Locate the cell with the specified text and output its (X, Y) center coordinate. 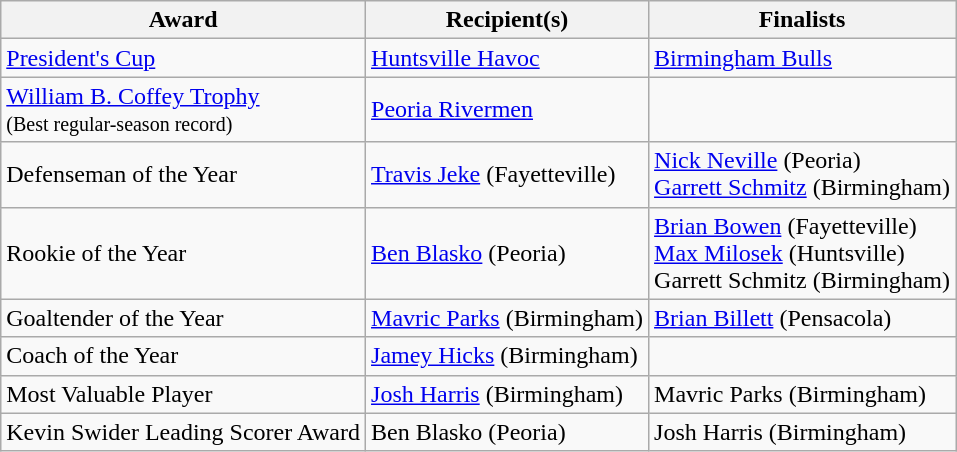
Defenseman of the Year (184, 174)
Kevin Swider Leading Scorer Award (184, 432)
Peoria Rivermen (508, 110)
Recipient(s) (508, 20)
Birmingham Bulls (802, 58)
Travis Jeke (Fayetteville) (508, 174)
Nick Neville (Peoria)Garrett Schmitz (Birmingham) (802, 174)
Coach of the Year (184, 356)
Goaltender of the Year (184, 318)
Most Valuable Player (184, 394)
Jamey Hicks (Birmingham) (508, 356)
Finalists (802, 20)
Brian Billett (Pensacola) (802, 318)
Brian Bowen (Fayetteville)Max Milosek (Huntsville)Garrett Schmitz (Birmingham) (802, 253)
Rookie of the Year (184, 253)
Huntsville Havoc (508, 58)
President's Cup (184, 58)
William B. Coffey Trophy(Best regular-season record) (184, 110)
Award (184, 20)
